Scan for the cell matching the given text and deliver its [X, Y] coordinate at center. 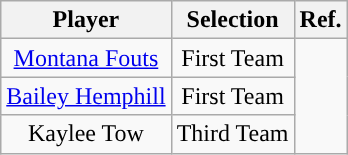
Selection [232, 20]
Player [86, 20]
Kaylee Tow [86, 134]
Montana Fouts [86, 58]
Third Team [232, 134]
Bailey Hemphill [86, 96]
Ref. [320, 20]
